Locate the cell with the specified text and output its (x, y) center coordinate. 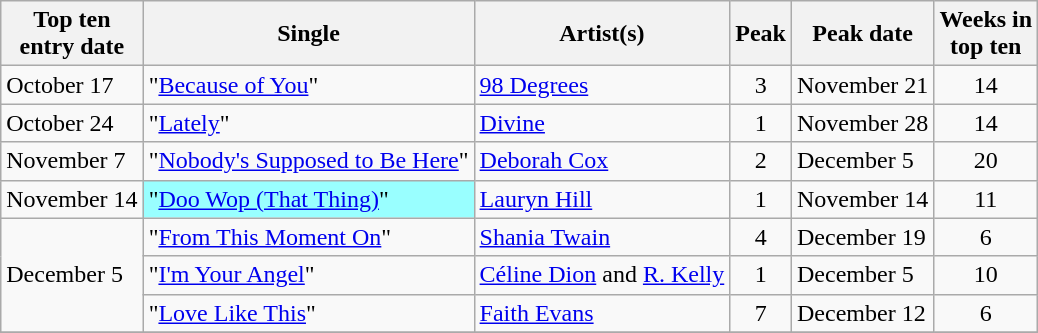
October 17 (72, 85)
"Nobody's Supposed to Be Here" (308, 161)
December 19 (863, 237)
"Lately" (308, 123)
Divine (602, 123)
"From This Moment On" (308, 237)
"Love Like This" (308, 313)
November 21 (863, 85)
November 7 (72, 161)
10 (986, 275)
Artist(s) (602, 34)
Céline Dion and R. Kelly (602, 275)
October 24 (72, 123)
Deborah Cox (602, 161)
"Doo Wop (That Thing)" (308, 199)
Shania Twain (602, 237)
November 28 (863, 123)
Peak date (863, 34)
"Because of You" (308, 85)
4 (761, 237)
Top tenentry date (72, 34)
7 (761, 313)
98 Degrees (602, 85)
11 (986, 199)
20 (986, 161)
"I'm Your Angel" (308, 275)
Faith Evans (602, 313)
2 (761, 161)
3 (761, 85)
Peak (761, 34)
Weeks intop ten (986, 34)
Single (308, 34)
Lauryn Hill (602, 199)
December 12 (863, 313)
